Identify which cell holds the provided text, then report its (x, y) central coordinate. 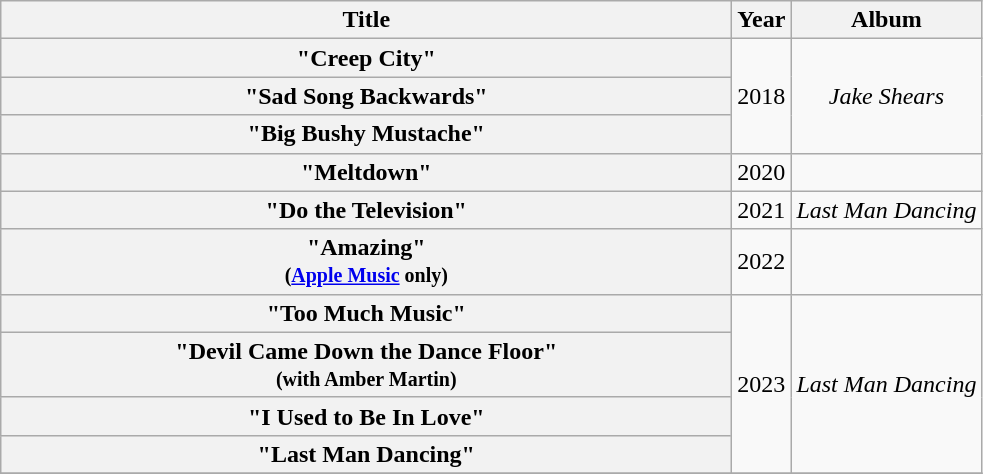
2018 (762, 96)
"Amazing"(Apple Music only) (366, 262)
2023 (762, 384)
Jake Shears (886, 96)
Title (366, 20)
Year (762, 20)
Album (886, 20)
2022 (762, 262)
"Too Much Music" (366, 313)
"Do the Television" (366, 210)
2020 (762, 172)
"Last Man Dancing" (366, 454)
"I Used to Be In Love" (366, 416)
"Meltdown" (366, 172)
"Devil Came Down the Dance Floor"(with Amber Martin) (366, 364)
"Creep City" (366, 58)
"Sad Song Backwards" (366, 96)
"Big Bushy Mustache" (366, 134)
2021 (762, 210)
